For the text-containing cell, return its midpoint in [x, y] coordinate format. 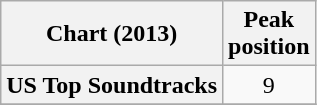
Chart (2013) [112, 34]
9 [269, 85]
US Top Soundtracks [112, 85]
Peakposition [269, 34]
